Detect which cell encompasses the target text, then output its [x, y] center coordinate. 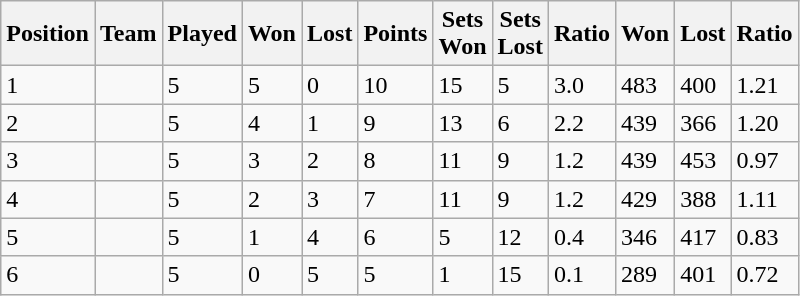
SetsWon [462, 34]
429 [646, 199]
Position [48, 34]
SetsLost [520, 34]
400 [703, 85]
13 [462, 123]
1.20 [764, 123]
0.4 [582, 237]
10 [396, 85]
Team [128, 34]
0.97 [764, 161]
7 [396, 199]
0.1 [582, 275]
0.72 [764, 275]
Played [202, 34]
401 [703, 275]
1.21 [764, 85]
483 [646, 85]
8 [396, 161]
388 [703, 199]
12 [520, 237]
2.2 [582, 123]
289 [646, 275]
346 [646, 237]
3.0 [582, 85]
1.11 [764, 199]
366 [703, 123]
417 [703, 237]
0.83 [764, 237]
453 [703, 161]
Points [396, 34]
